Search for the cell housing the specified text and yield its [X, Y] center coordinate. 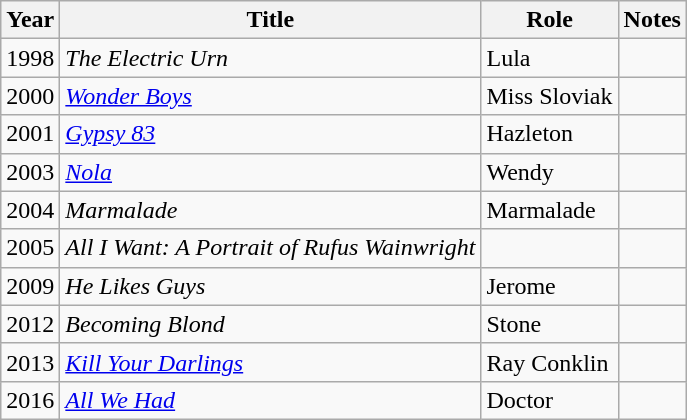
2004 [30, 210]
2000 [30, 96]
Jerome [550, 286]
Title [270, 20]
Hazleton [550, 134]
Stone [550, 324]
2013 [30, 362]
Lula [550, 58]
2005 [30, 248]
Ray Conklin [550, 362]
The Electric Urn [270, 58]
Wendy [550, 172]
Gypsy 83 [270, 134]
Notes [652, 20]
Kill Your Darlings [270, 362]
Miss Sloviak [550, 96]
1998 [30, 58]
2016 [30, 400]
Doctor [550, 400]
Nola [270, 172]
Wonder Boys [270, 96]
Becoming Blond [270, 324]
2012 [30, 324]
2001 [30, 134]
He Likes Guys [270, 286]
Role [550, 20]
2003 [30, 172]
2009 [30, 286]
All I Want: A Portrait of Rufus Wainwright [270, 248]
Year [30, 20]
All We Had [270, 400]
